Output the (x, y) coordinate of the center of the cell containing the given text.  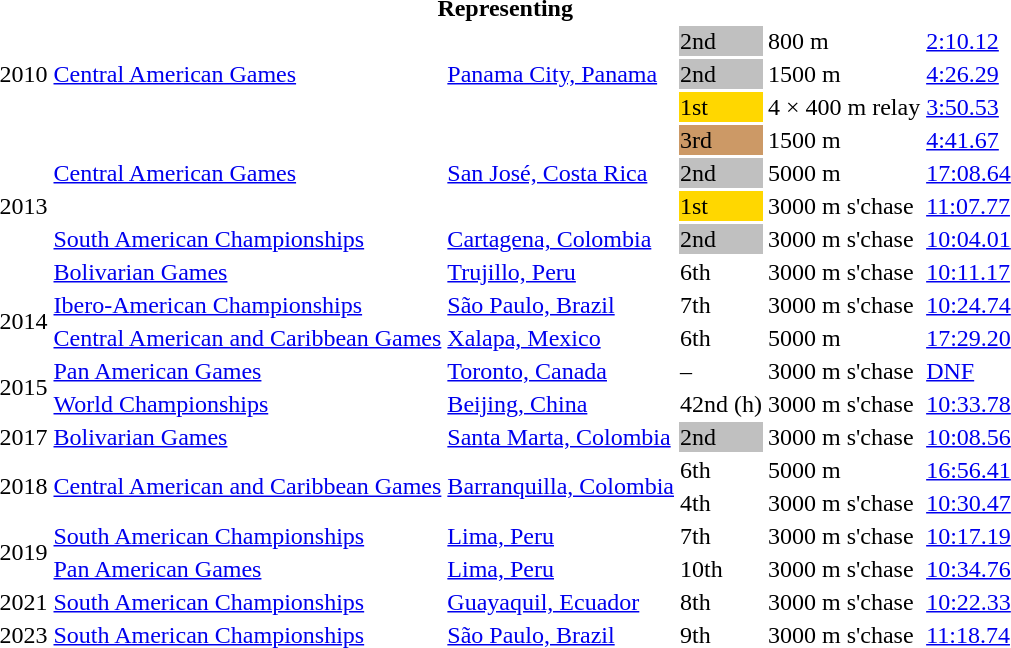
São Paulo, Brazil (561, 305)
– (720, 371)
4 × 400 m relay (844, 107)
San José, Costa Rica (561, 173)
Beijing, China (561, 404)
Trujillo, Peru (561, 272)
Cartagena, Colombia (561, 239)
World Championships (248, 404)
4th (720, 503)
Ibero-American Championships (248, 305)
Guayaquil, Ecuador (561, 602)
Xalapa, Mexico (561, 338)
10th (720, 569)
Toronto, Canada (561, 371)
800 m (844, 41)
8th (720, 602)
3rd (720, 140)
Panama City, Panama (561, 74)
Santa Marta, Colombia (561, 437)
42nd (h) (720, 404)
Barranquilla, Colombia (561, 486)
